Pinpoint the cell where the given text exists, returning its (X, Y) midpoint coordinate. 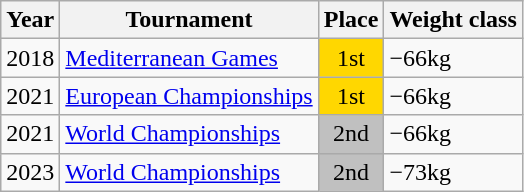
2018 (30, 58)
European Championships (189, 96)
2023 (30, 172)
Tournament (189, 20)
Weight class (453, 20)
Year (30, 20)
−73kg (453, 172)
Place (351, 20)
Mediterranean Games (189, 58)
